Provide the [X, Y] coordinate of the cell's center where the given text is located.  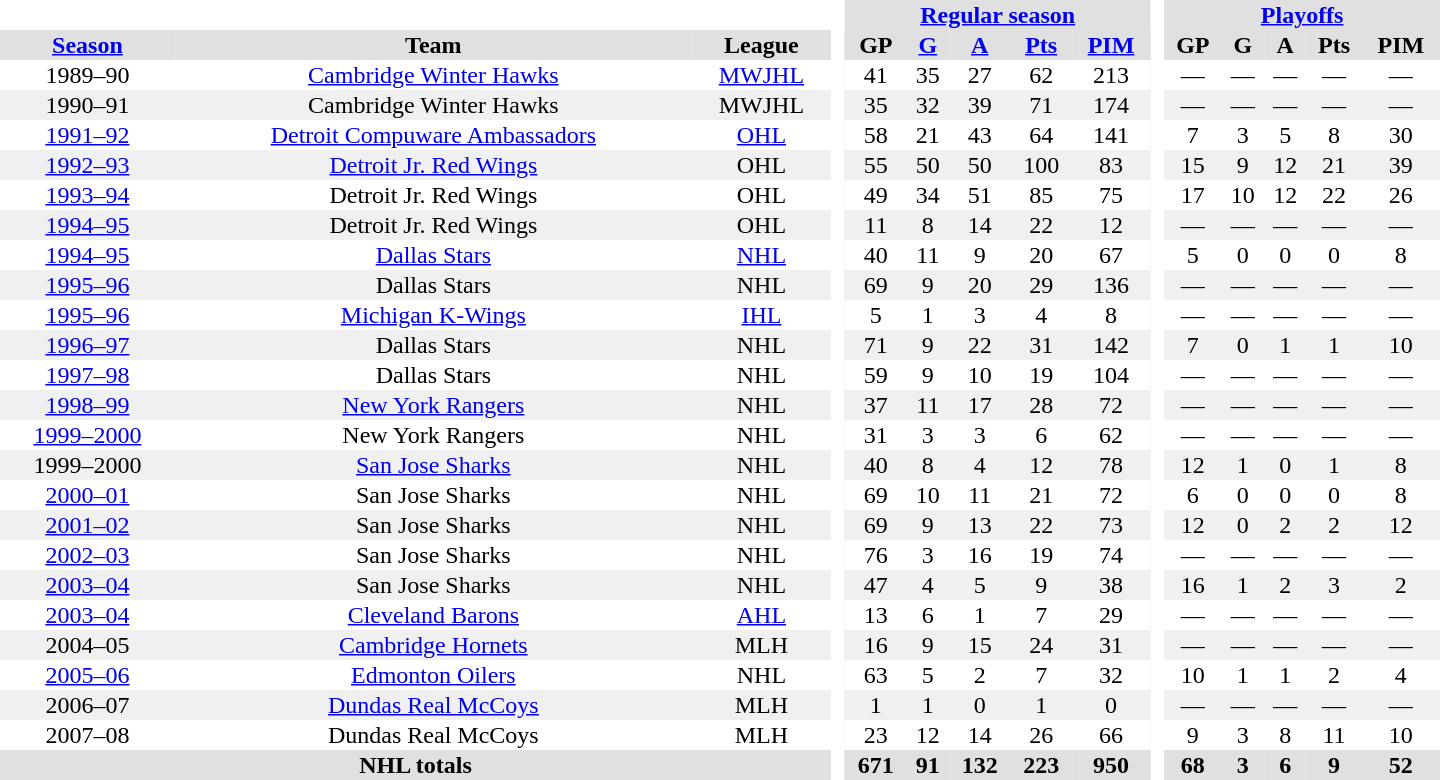
223 [1040, 765]
213 [1111, 75]
1990–91 [88, 105]
37 [876, 405]
47 [876, 585]
28 [1040, 405]
2006–07 [88, 705]
75 [1111, 195]
Cambridge Hornets [434, 645]
Team [434, 45]
Cleveland Barons [434, 615]
83 [1111, 165]
1997–98 [88, 375]
2001–02 [88, 525]
76 [876, 555]
51 [980, 195]
2004–05 [88, 645]
49 [876, 195]
141 [1111, 135]
38 [1111, 585]
59 [876, 375]
73 [1111, 525]
1996–97 [88, 345]
142 [1111, 345]
100 [1040, 165]
24 [1040, 645]
NHL totals [416, 765]
Detroit Compuware Ambassadors [434, 135]
1998–99 [88, 405]
1992–93 [88, 165]
66 [1111, 735]
174 [1111, 105]
2005–06 [88, 675]
41 [876, 75]
91 [928, 765]
64 [1040, 135]
43 [980, 135]
2007–08 [88, 735]
52 [1401, 765]
League [762, 45]
136 [1111, 285]
Regular season [998, 15]
Season [88, 45]
23 [876, 735]
671 [876, 765]
67 [1111, 255]
85 [1040, 195]
950 [1111, 765]
AHL [762, 615]
74 [1111, 555]
1993–94 [88, 195]
Playoffs [1302, 15]
1991–92 [88, 135]
63 [876, 675]
27 [980, 75]
1989–90 [88, 75]
55 [876, 165]
68 [1192, 765]
IHL [762, 315]
104 [1111, 375]
78 [1111, 465]
30 [1401, 135]
2002–03 [88, 555]
58 [876, 135]
2000–01 [88, 495]
Michigan K-Wings [434, 315]
Edmonton Oilers [434, 675]
34 [928, 195]
132 [980, 765]
